Identify which cell holds the provided text, then report its (X, Y) central coordinate. 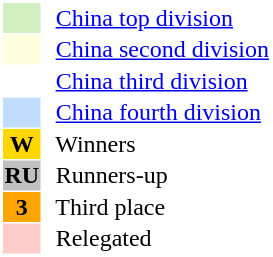
Runners-up (156, 175)
China fourth division (156, 113)
China top division (156, 18)
China second division (156, 49)
China third division (156, 81)
W (22, 144)
3 (22, 207)
Winners (156, 144)
Third place (156, 207)
RU (22, 175)
Relegated (156, 239)
